Search for the cell housing the specified text and yield its (X, Y) center coordinate. 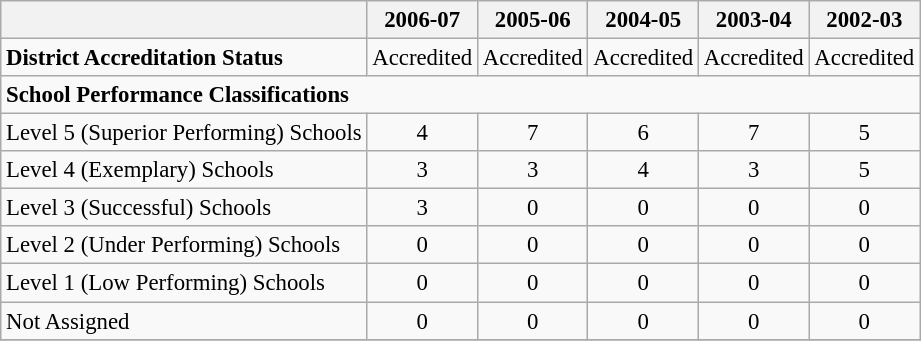
6 (644, 133)
Level 4 (Exemplary) Schools (184, 170)
Level 3 (Successful) Schools (184, 208)
District Accreditation Status (184, 58)
2004-05 (644, 20)
Level 2 (Under Performing) Schools (184, 245)
Level 5 (Superior Performing) Schools (184, 133)
2003-04 (754, 20)
Not Assigned (184, 321)
Level 1 (Low Performing) Schools (184, 283)
School Performance Classifications (460, 95)
2006-07 (422, 20)
2005-06 (532, 20)
2002-03 (864, 20)
